Pinpoint the cell where the given text exists, returning its (X, Y) midpoint coordinate. 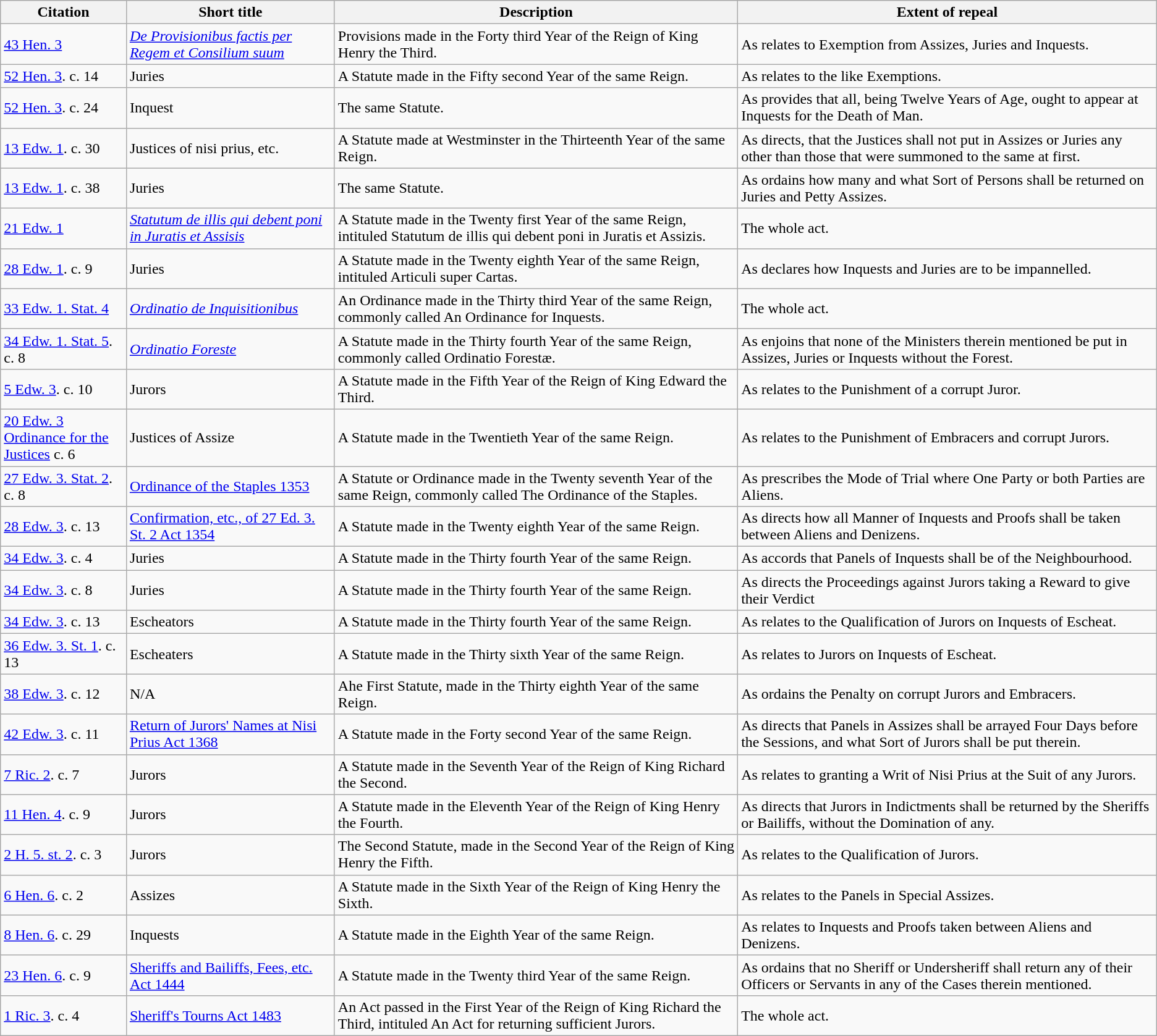
As directs the Proceedings against Jurors taking a Reward to give their Verdict (947, 591)
5 Edw. 3. c. 10 (64, 389)
An Ordinance made in the Thirty third Year of the same Reign, commonly called An Ordinance for Inquests. (536, 309)
A Statute made in the Thirty sixth Year of the same Reign. (536, 654)
As declares how Inquests and Juries are to be impannelled. (947, 268)
As accords that Panels of Inquests shall be of the Neighbourhood. (947, 558)
A Statute made in the Thirty fourth Year of the same Reign, commonly called Ordinatio Forestæ. (536, 348)
6 Hen. 6. c. 2 (64, 895)
52 Hen. 3. c. 14 (64, 76)
Sheriff's Tourns Act 1483 (230, 1016)
Justices of nisi prius, etc. (230, 148)
De Provisionibus factis per Regem et Consilium suum (230, 44)
Inquest (230, 107)
As directs that Jurors in Indictments shall be returned by the Sheriffs or Bailiffs, without the Domination of any. (947, 814)
28 Edw. 3. c. 13 (64, 526)
11 Hen. 4. c. 9 (64, 814)
A Statute made in the Twentieth Year of the same Reign. (536, 437)
Ordinance of the Staples 1353 (230, 486)
A Statute made in the Eleventh Year of the Reign of King Henry the Fourth. (536, 814)
N/A (230, 694)
Citation (64, 12)
Escheators (230, 622)
A Statute made in the Twenty third Year of the same Reign. (536, 975)
Ordinatio Foreste (230, 348)
As directs, that the Justices shall not put in Assizes or Juries any other than those that were summoned to the same at first. (947, 148)
A Statute made in the Twenty eighth Year of the same Reign, intituled Articuli super Cartas. (536, 268)
Confirmation, etc., of 27 Ed. 3. St. 2 Act 1354 (230, 526)
34 Edw. 3. c. 13 (64, 622)
As relates to the Punishment of a corrupt Juror. (947, 389)
13 Edw. 1. c. 30 (64, 148)
27 Edw. 3. Stat. 2. c. 8 (64, 486)
A Statute made in the Twenty first Year of the same Reign, intituled Statutum de illis qui debent poni in Juratis et Assizis. (536, 229)
Escheaters (230, 654)
As prescribes the Mode of Trial where One Party or both Parties are Aliens. (947, 486)
34 Edw. 3. c. 4 (64, 558)
As relates to granting a Writ of Nisi Prius at the Suit of any Jurors. (947, 775)
The Second Statute, made in the Second Year of the Reign of King Henry the Fifth. (536, 855)
A Statute made in the Fifty second Year of the same Reign. (536, 76)
As relates to Inquests and Proofs taken between Aliens and Denizens. (947, 935)
A Statute made in the Forty second Year of the same Reign. (536, 734)
As provides that all, being Twelve Years of Age, ought to appear at Inquests for the Death of Man. (947, 107)
As relates to the Punishment of Embracers and corrupt Jurors. (947, 437)
As relates to the Panels in Special Assizes. (947, 895)
A Statute made at Westminster in the Thirteenth Year of the same Reign. (536, 148)
Extent of repeal (947, 12)
42 Edw. 3. c. 11 (64, 734)
Provisions made in the Forty third Year of the Reign of King Henry the Third. (536, 44)
Statutum de illis qui debent poni in Juratis et Assisis (230, 229)
As ordains that no Sheriff or Undersheriff shall return any of their Officers or Servants in any of the Cases therein mentioned. (947, 975)
23 Hen. 6. c. 9 (64, 975)
As directs how all Manner of Inquests and Proofs shall be taken between Aliens and Denizens. (947, 526)
As enjoins that none of the Ministers therein mentioned be put in Assizes, Juries or Inquests without the Forest. (947, 348)
2 H. 5. st. 2. c. 3 (64, 855)
As relates to Jurors on Inquests of Escheat. (947, 654)
As directs that Panels in Assizes shall be arrayed Four Days before the Sessions, and what Sort of Jurors shall be put therein. (947, 734)
Short title (230, 12)
A Statute made in the Sixth Year of the Reign of King Henry the Sixth. (536, 895)
Description (536, 12)
Assizes (230, 895)
Justices of Assize (230, 437)
33 Edw. 1. Stat. 4 (64, 309)
An Act passed in the First Year of the Reign of King Richard the Third, intituled An Act for returning sufficient Jurors. (536, 1016)
As ordains how many and what Sort of Persons shall be returned on Juries and Petty Assizes. (947, 188)
1 Ric. 3. c. 4 (64, 1016)
A Statute or Ordinance made in the Twenty seventh Year of the same Reign, commonly called The Ordinance of the Staples. (536, 486)
As relates to the Qualification of Jurors on Inquests of Escheat. (947, 622)
Inquests (230, 935)
Return of Jurors' Names at Nisi Prius Act 1368 (230, 734)
38 Edw. 3. c. 12 (64, 694)
8 Hen. 6. c. 29 (64, 935)
As relates to the like Exemptions. (947, 76)
Ordinatio de Inquisitionibus (230, 309)
A Statute made in the Seventh Year of the Reign of King Richard the Second. (536, 775)
Ahe First Statute, made in the Thirty eighth Year of the same Reign. (536, 694)
52 Hen. 3. c. 24 (64, 107)
A Statute made in the Eighth Year of the same Reign. (536, 935)
43 Hen. 3 (64, 44)
Sheriffs and Bailiffs, Fees, etc. Act 1444 (230, 975)
36 Edw. 3. St. 1. c. 13 (64, 654)
13 Edw. 1. c. 38 (64, 188)
As relates to the Qualification of Jurors. (947, 855)
7 Ric. 2. c. 7 (64, 775)
As relates to Exemption from Assizes, Juries and Inquests. (947, 44)
A Statute made in the Twenty eighth Year of the same Reign. (536, 526)
A Statute made in the Fifth Year of the Reign of King Edward the Third. (536, 389)
34 Edw. 1. Stat. 5. c. 8 (64, 348)
20 Edw. 3Ordinance for the Justices c. 6 (64, 437)
As ordains the Penalty on corrupt Jurors and Embracers. (947, 694)
28 Edw. 1. c. 9 (64, 268)
34 Edw. 3. c. 8 (64, 591)
21 Edw. 1 (64, 229)
